Locate the cell with the specified text and output its [x, y] center coordinate. 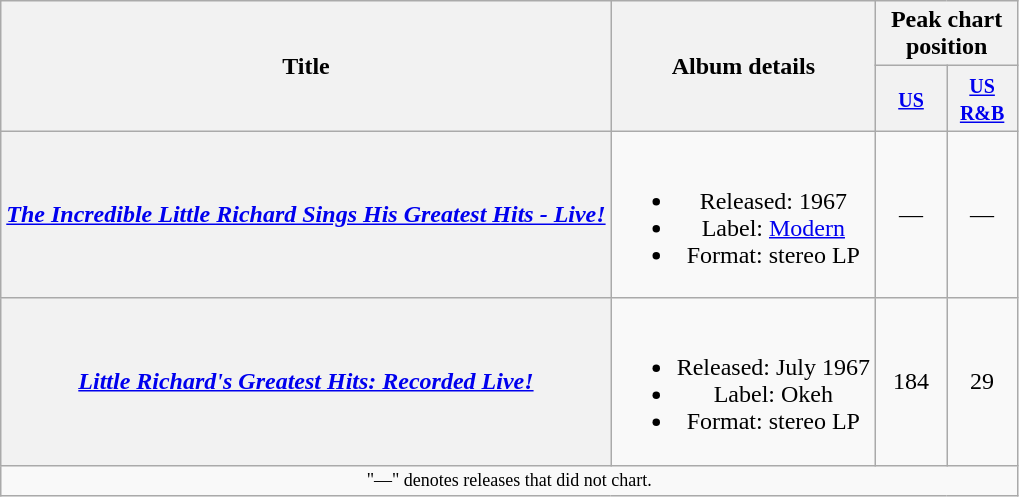
US [912, 98]
US R&B [982, 98]
Title [306, 66]
29 [982, 382]
Released: July 1967Label: OkehFormat: stereo LP [743, 382]
184 [912, 382]
Little Richard's Greatest Hits: Recorded Live! [306, 382]
"—" denotes releases that did not chart. [510, 480]
Peak chart position [947, 34]
Album details [743, 66]
The Incredible Little Richard Sings His Greatest Hits - Live! [306, 214]
Released: 1967Label: ModernFormat: stereo LP [743, 214]
